Provide the [x, y] coordinate of the cell's center where the given text is located.  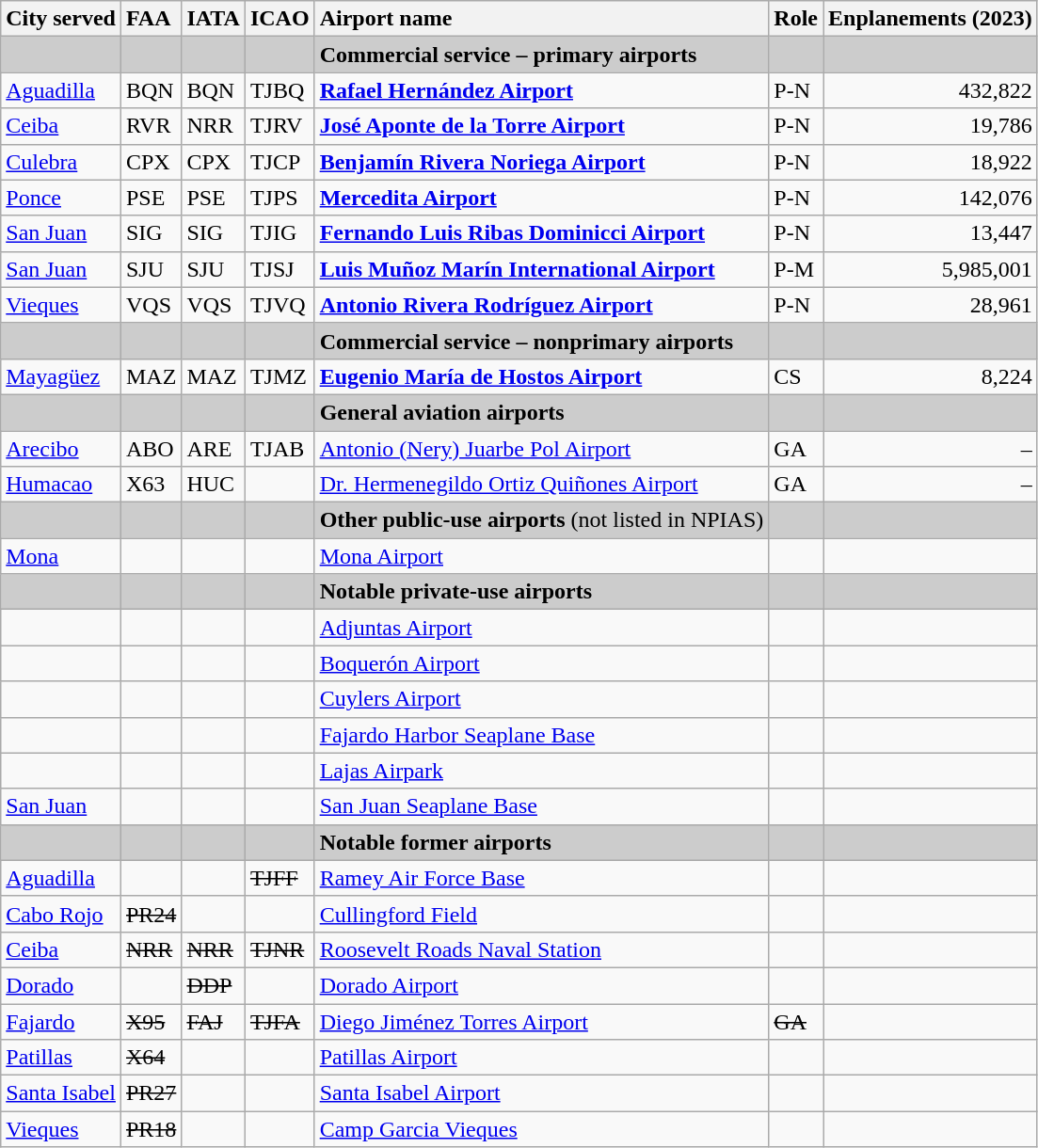
General aviation airports [542, 412]
Culebra [61, 162]
Patillas [61, 1058]
28,961 [931, 305]
Ponce [61, 198]
Ramey Air Force Base [542, 878]
Antonio Rivera Rodríguez Airport [542, 305]
Dr. Hermenegildo Ortiz Quiñones Airport [542, 485]
ICAO [279, 19]
Camp Garcia Vieques [542, 1129]
142,076 [931, 198]
Mona Airport [542, 556]
Cabo Rojo [61, 914]
Mayagüez [61, 376]
José Aponte de la Torre Airport [542, 126]
Fajardo Harbor Seaplane Base [542, 735]
432,822 [931, 90]
TJBQ [279, 90]
Other public-use airports (not listed in NPIAS) [542, 520]
Mercedita Airport [542, 198]
18,922 [931, 162]
City served [61, 19]
TJCP [279, 162]
TJFA [279, 1021]
Arecibo [61, 449]
TJNR [279, 949]
CS [796, 376]
X63 [151, 485]
Boquerón Airport [542, 663]
Patillas Airport [542, 1058]
San Juan Seaplane Base [542, 806]
Antonio (Nery) Juarbe Pol Airport [542, 449]
13,447 [931, 233]
5,985,001 [931, 269]
PR24 [151, 914]
Commercial service – nonprimary airports [542, 341]
TJIG [279, 233]
Lajas Airpark [542, 771]
Commercial service – primary airports [542, 55]
FAA [151, 19]
TJFF [279, 878]
19,786 [931, 126]
X95 [151, 1021]
Cuylers Airport [542, 699]
Mona [61, 556]
Notable private-use airports [542, 592]
Dorado Airport [542, 985]
Rafael Hernández Airport [542, 90]
HUC [214, 485]
Fajardo [61, 1021]
Enplanements (2023) [931, 19]
Adjuntas Airport [542, 628]
ARE [214, 449]
Diego Jiménez Torres Airport [542, 1021]
Santa Isabel Airport [542, 1093]
TJVQ [279, 305]
TJRV [279, 126]
Airport name [542, 19]
8,224 [931, 376]
Luis Muñoz Marín International Airport [542, 269]
Cullingford Field [542, 914]
Benjamín Rivera Noriega Airport [542, 162]
TJSJ [279, 269]
TJMZ [279, 376]
RVR [151, 126]
Roosevelt Roads Naval Station [542, 949]
Humacao [61, 485]
X64 [151, 1058]
Eugenio María de Hostos Airport [542, 376]
TJPS [279, 198]
DDP [214, 985]
P-M [796, 269]
Santa Isabel [61, 1093]
Role [796, 19]
PR27 [151, 1093]
TJAB [279, 449]
IATA [214, 19]
Notable former airports [542, 842]
FAJ [214, 1021]
PR18 [151, 1129]
Dorado [61, 985]
ABO [151, 449]
Fernando Luis Ribas Dominicci Airport [542, 233]
